Search for the cell housing the specified text and yield its [X, Y] center coordinate. 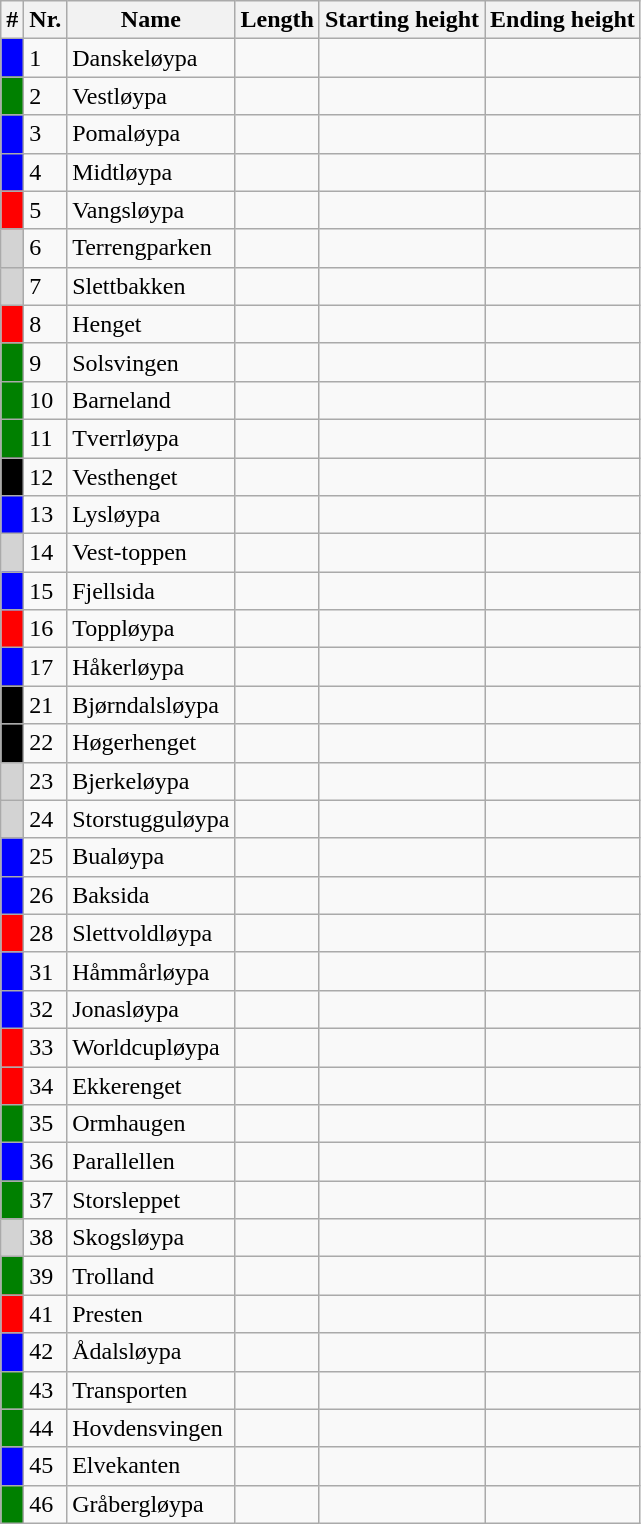
Name [151, 20]
Vestløypa [151, 96]
8 [46, 324]
9 [46, 362]
12 [46, 477]
Elvekanten [151, 1466]
Slettbakken [151, 286]
6 [46, 248]
Worldcupløypa [151, 1047]
Midtløypa [151, 172]
36 [46, 1162]
Solsvingen [151, 362]
Terrengparken [151, 248]
Håkerløypa [151, 667]
Vangsløypa [151, 210]
38 [46, 1238]
24 [46, 819]
34 [46, 1085]
Håmmårløypa [151, 971]
17 [46, 667]
25 [46, 857]
Ådalsløypa [151, 1352]
14 [46, 553]
Presten [151, 1314]
10 [46, 400]
Pomaløypa [151, 134]
Slettvoldløypa [151, 933]
5 [46, 210]
Barneland [151, 400]
Henget [151, 324]
Danskeløypa [151, 58]
13 [46, 515]
Transporten [151, 1390]
Bjørndalsløypa [151, 705]
Trolland [151, 1276]
26 [46, 895]
Høgerhenget [151, 743]
Storstugguløypa [151, 819]
Jonasløypa [151, 1009]
Gråbergløypa [151, 1504]
22 [46, 743]
11 [46, 438]
43 [46, 1390]
15 [46, 591]
39 [46, 1276]
41 [46, 1314]
45 [46, 1466]
16 [46, 629]
31 [46, 971]
44 [46, 1428]
23 [46, 781]
35 [46, 1124]
Lysløypa [151, 515]
42 [46, 1352]
37 [46, 1200]
21 [46, 705]
Starting height [402, 20]
1 [46, 58]
Bualøypa [151, 857]
Ending height [563, 20]
Toppløypa [151, 629]
7 [46, 286]
Hovdensvingen [151, 1428]
Bjerkeløypa [151, 781]
46 [46, 1504]
Length [277, 20]
Baksida [151, 895]
Skogsløypa [151, 1238]
Vest-toppen [151, 553]
Vesthenget [151, 477]
2 [46, 96]
Storsleppet [151, 1200]
28 [46, 933]
Tverrløypa [151, 438]
Fjellsida [151, 591]
3 [46, 134]
32 [46, 1009]
# [12, 20]
Ekkerenget [151, 1085]
33 [46, 1047]
4 [46, 172]
Parallellen [151, 1162]
Ormhaugen [151, 1124]
Nr. [46, 20]
